Locate the cell with the specified text and output its [x, y] center coordinate. 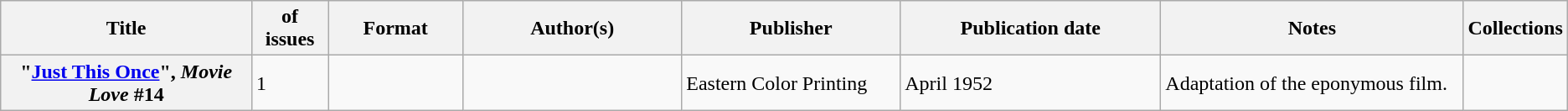
of issues [290, 29]
"Just This Once", Movie Love #14 [126, 82]
Publisher [791, 29]
1 [290, 82]
April 1952 [1030, 82]
Adaptation of the eponymous film. [1312, 82]
Notes [1312, 29]
Title [126, 29]
Format [395, 29]
Publication date [1030, 29]
Eastern Color Printing [791, 82]
Author(s) [573, 29]
Collections [1515, 29]
